Scan for the cell matching the given text and deliver its (x, y) coordinate at center. 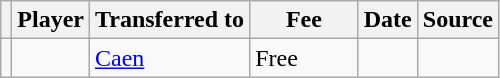
Source (458, 20)
Caen (170, 58)
Fee (304, 20)
Transferred to (170, 20)
Player (51, 20)
Date (388, 20)
Free (304, 58)
